From the cell containing the given text, extract its center point as [X, Y] coordinate. 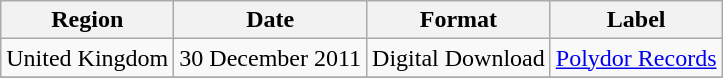
30 December 2011 [270, 58]
Date [270, 20]
Digital Download [459, 58]
Polydor Records [636, 58]
Region [88, 20]
Format [459, 20]
United Kingdom [88, 58]
Label [636, 20]
